Scan for the cell matching the given text and deliver its (x, y) coordinate at center. 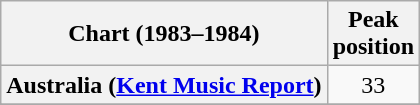
33 (373, 85)
Peakposition (373, 34)
Australia (Kent Music Report) (164, 85)
Chart (1983–1984) (164, 34)
